Determine the (x, y) coordinate at the center of the cell enclosing the given text.  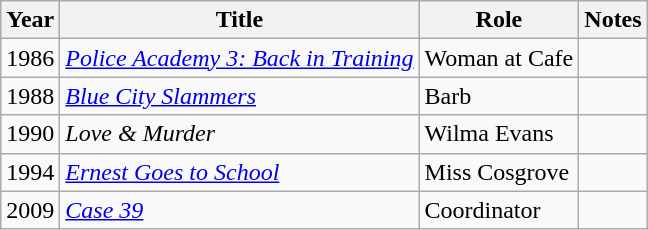
Love & Murder (240, 134)
1988 (30, 96)
Role (499, 20)
Coordinator (499, 210)
Year (30, 20)
Notes (613, 20)
Ernest Goes to School (240, 172)
1994 (30, 172)
Title (240, 20)
1990 (30, 134)
Barb (499, 96)
2009 (30, 210)
1986 (30, 58)
Case 39 (240, 210)
Wilma Evans (499, 134)
Woman at Cafe (499, 58)
Blue City Slammers (240, 96)
Police Academy 3: Back in Training (240, 58)
Miss Cosgrove (499, 172)
